Return [x, y] of the center of cell containing provided text 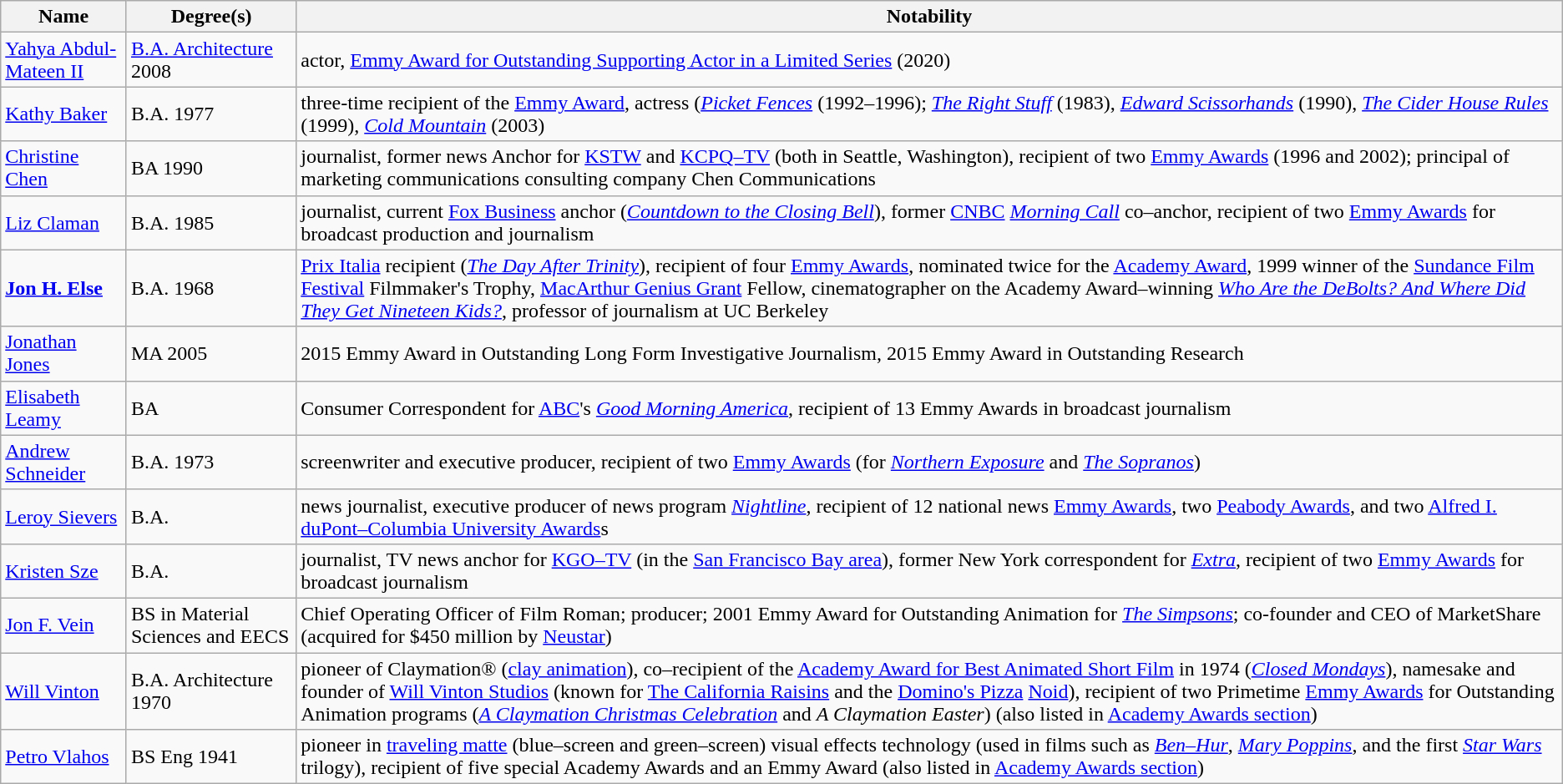
Andrew Schneider [63, 463]
Yahya Abdul-Mateen II [63, 60]
B.A. 1973 [210, 463]
BS in Material Sciences and EECS [210, 625]
Jon H. Else [63, 288]
screenwriter and executive producer, recipient of two Emmy Awards (for Northern Exposure and The Sopranos) [930, 463]
MA 2005 [210, 354]
B.A. 1968 [210, 288]
B.A. Architecture 1970 [210, 691]
Degree(s) [210, 17]
B.A. 1977 [210, 114]
Will Vinton [63, 691]
Jonathan Jones [63, 354]
Jon F. Vein [63, 625]
Notability [930, 17]
2015 Emmy Award in Outstanding Long Form Investigative Journalism, 2015 Emmy Award in Outstanding Research [930, 354]
Christine Chen [63, 169]
Elisabeth Leamy [63, 407]
Leroy Sievers [63, 516]
Name [63, 17]
BA [210, 407]
actor, Emmy Award for Outstanding Supporting Actor in a Limited Series (2020) [930, 60]
B.A. Architecture 2008 [210, 60]
B.A. 1985 [210, 222]
Kathy Baker [63, 114]
Liz Claman [63, 222]
Petro Vlahos [63, 756]
BA 1990 [210, 169]
BS Eng 1941 [210, 756]
Kristen Sze [63, 571]
Consumer Correspondent for ABC's Good Morning America, recipient of 13 Emmy Awards in broadcast journalism [930, 407]
